Identify which cell holds the provided text, then report its (x, y) central coordinate. 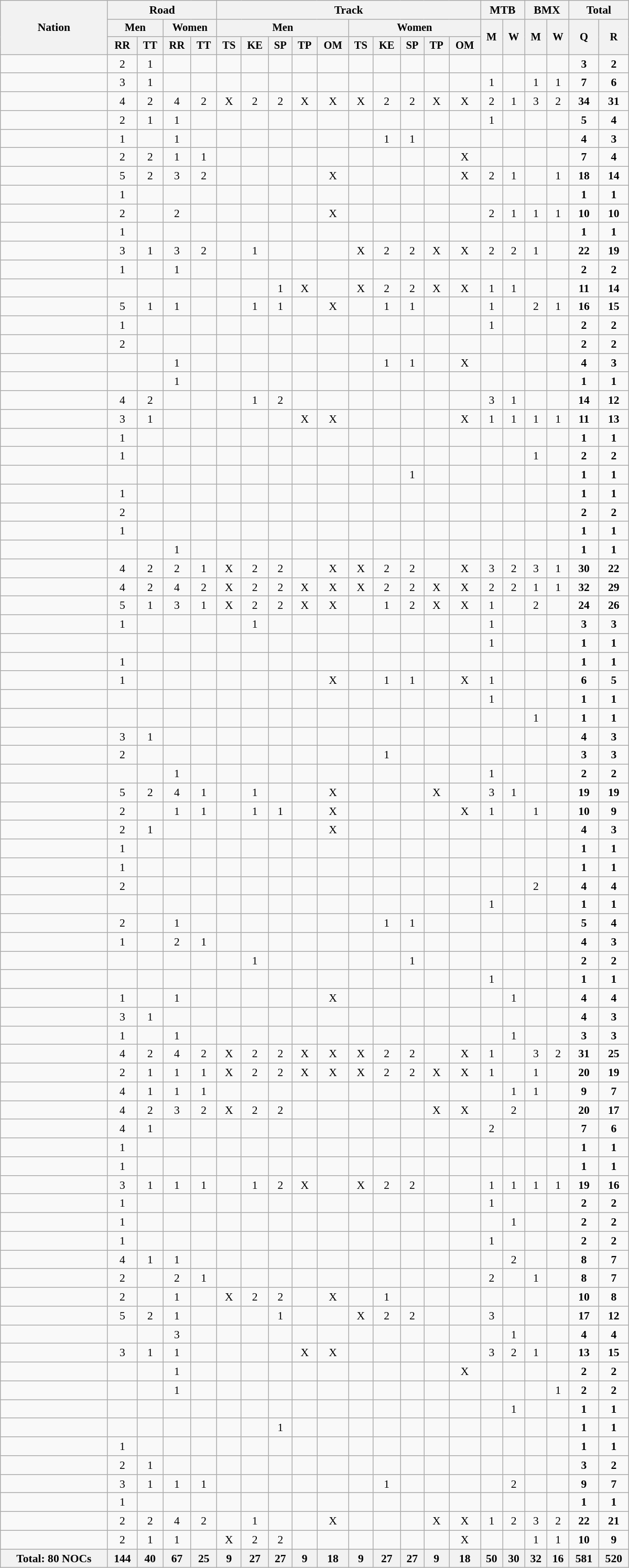
Road (162, 10)
MTB (503, 10)
29 (613, 587)
520 (613, 1559)
50 (492, 1559)
Q (584, 37)
40 (150, 1559)
BMX (547, 10)
24 (584, 606)
Track (349, 10)
144 (123, 1559)
Total (599, 10)
21 (613, 1521)
34 (584, 101)
R (613, 37)
Total: 80 NOCs (54, 1559)
Nation (54, 27)
581 (584, 1559)
26 (613, 606)
67 (177, 1559)
